Pinpoint the cell where the given text exists, returning its (x, y) midpoint coordinate. 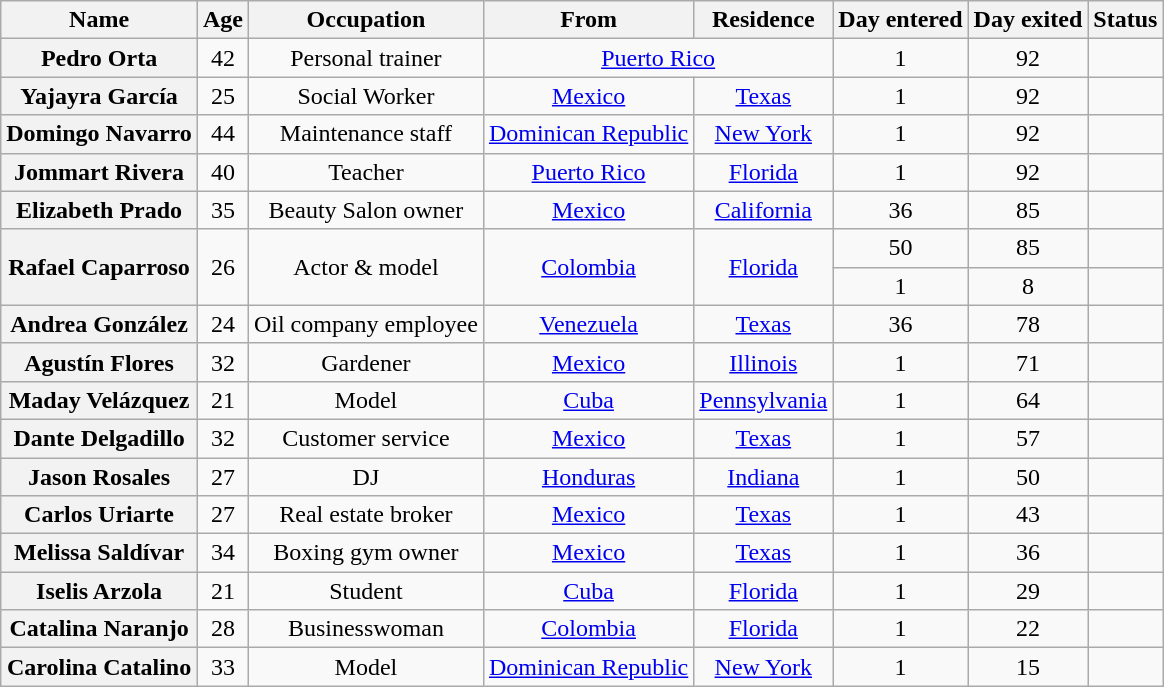
24 (222, 324)
Oil company employee (366, 324)
Domingo Navarro (100, 134)
Gardener (366, 362)
57 (1028, 438)
34 (222, 553)
Pedro Orta (100, 58)
42 (222, 58)
Jason Rosales (100, 477)
Pennsylvania (764, 400)
Yajayra García (100, 96)
35 (222, 210)
Day entered (900, 20)
64 (1028, 400)
Agustín Flores (100, 362)
Actor & model (366, 267)
8 (1028, 286)
Real estate broker (366, 515)
Carlos Uriarte (100, 515)
Melissa Saldívar (100, 553)
43 (1028, 515)
Indiana (764, 477)
Teacher (366, 172)
Maintenance staff (366, 134)
Jommart Rivera (100, 172)
Venezuela (588, 324)
Status (1126, 20)
29 (1028, 591)
Catalina Naranjo (100, 629)
Day exited (1028, 20)
California (764, 210)
71 (1028, 362)
22 (1028, 629)
Residence (764, 20)
Iselis Arzola (100, 591)
Rafael Caparroso (100, 267)
33 (222, 667)
Andrea González (100, 324)
Honduras (588, 477)
40 (222, 172)
Social Worker (366, 96)
15 (1028, 667)
Carolina Catalino (100, 667)
Personal trainer (366, 58)
44 (222, 134)
Beauty Salon owner (366, 210)
Maday Velázquez (100, 400)
Dante Delgadillo (100, 438)
Age (222, 20)
Name (100, 20)
Businesswoman (366, 629)
Boxing gym owner (366, 553)
Elizabeth Prado (100, 210)
Illinois (764, 362)
Occupation (366, 20)
25 (222, 96)
Student (366, 591)
28 (222, 629)
26 (222, 267)
Customer service (366, 438)
78 (1028, 324)
From (588, 20)
DJ (366, 477)
